Determine the (x, y) coordinate at the center of the cell enclosing the given text.  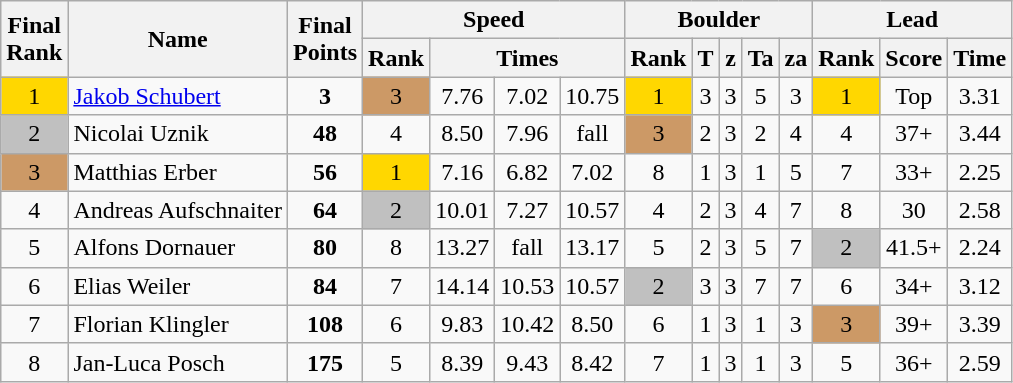
56 (326, 172)
T (706, 58)
Lead (912, 20)
3.39 (980, 324)
108 (326, 324)
9.83 (462, 324)
Matthias Erber (178, 172)
10.53 (528, 286)
Score (914, 58)
Final Points (326, 39)
37+ (914, 134)
2.24 (980, 248)
14.14 (462, 286)
39+ (914, 324)
6.82 (528, 172)
3.44 (980, 134)
48 (326, 134)
7.96 (528, 134)
Times (528, 58)
Boulder (719, 20)
Jakob Schubert (178, 96)
84 (326, 286)
z (730, 58)
2.59 (980, 362)
Nicolai Uznik (178, 134)
7.27 (528, 210)
7.16 (462, 172)
9.43 (528, 362)
80 (326, 248)
Jan-Luca Posch (178, 362)
13.27 (462, 248)
Elias Weiler (178, 286)
Alfons Dornauer (178, 248)
13.17 (592, 248)
8.42 (592, 362)
41.5+ (914, 248)
175 (326, 362)
Final Rank (34, 39)
10.75 (592, 96)
64 (326, 210)
10.42 (528, 324)
10.01 (462, 210)
Speed (494, 20)
3.31 (980, 96)
Florian Klingler (178, 324)
Top (914, 96)
36+ (914, 362)
7.76 (462, 96)
Andreas Aufschnaiter (178, 210)
8.39 (462, 362)
Time (980, 58)
34+ (914, 286)
30 (914, 210)
Ta (760, 58)
3.12 (980, 286)
za (796, 58)
33+ (914, 172)
Name (178, 39)
2.58 (980, 210)
2.25 (980, 172)
